Scan for the cell matching the given text and deliver its [X, Y] coordinate at center. 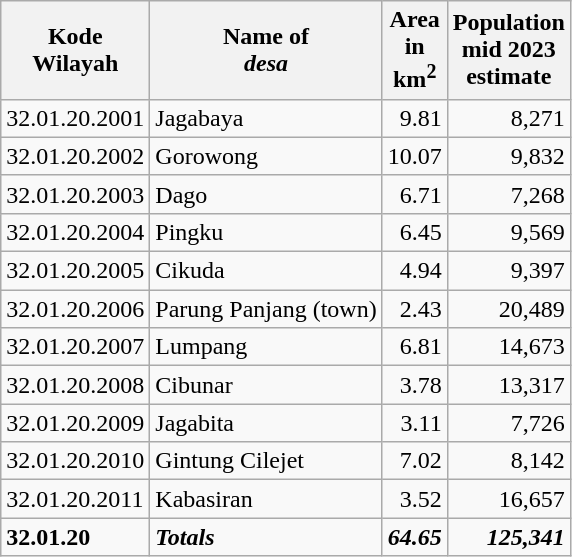
Jagabita [266, 423]
13,317 [508, 385]
Parung Panjang (town) [266, 309]
Jagabaya [266, 118]
2.43 [414, 309]
Pingku [266, 232]
32.01.20.2009 [76, 423]
32.01.20.2006 [76, 309]
Kabasiran [266, 499]
3.52 [414, 499]
3.78 [414, 385]
32.01.20.2004 [76, 232]
32.01.20.2001 [76, 118]
8,271 [508, 118]
Dago [266, 194]
7,268 [508, 194]
9,832 [508, 156]
Totals [266, 537]
14,673 [508, 347]
9,397 [508, 271]
32.01.20 [76, 537]
Lumpang [266, 347]
8,142 [508, 461]
6.71 [414, 194]
32.01.20.2002 [76, 156]
7,726 [508, 423]
32.01.20.2007 [76, 347]
64.65 [414, 537]
7.02 [414, 461]
Gorowong [266, 156]
20,489 [508, 309]
Populationmid 2023estimate [508, 50]
Kode Wilayah [76, 50]
32.01.20.2010 [76, 461]
6.45 [414, 232]
4.94 [414, 271]
Cibunar [266, 385]
3.11 [414, 423]
Cikuda [266, 271]
10.07 [414, 156]
9,569 [508, 232]
125,341 [508, 537]
6.81 [414, 347]
32.01.20.2011 [76, 499]
9.81 [414, 118]
32.01.20.2005 [76, 271]
Gintung Cilejet [266, 461]
16,657 [508, 499]
32.01.20.2008 [76, 385]
Area in km2 [414, 50]
Name of desa [266, 50]
32.01.20.2003 [76, 194]
